Pinpoint the cell where the given text exists, returning its [x, y] midpoint coordinate. 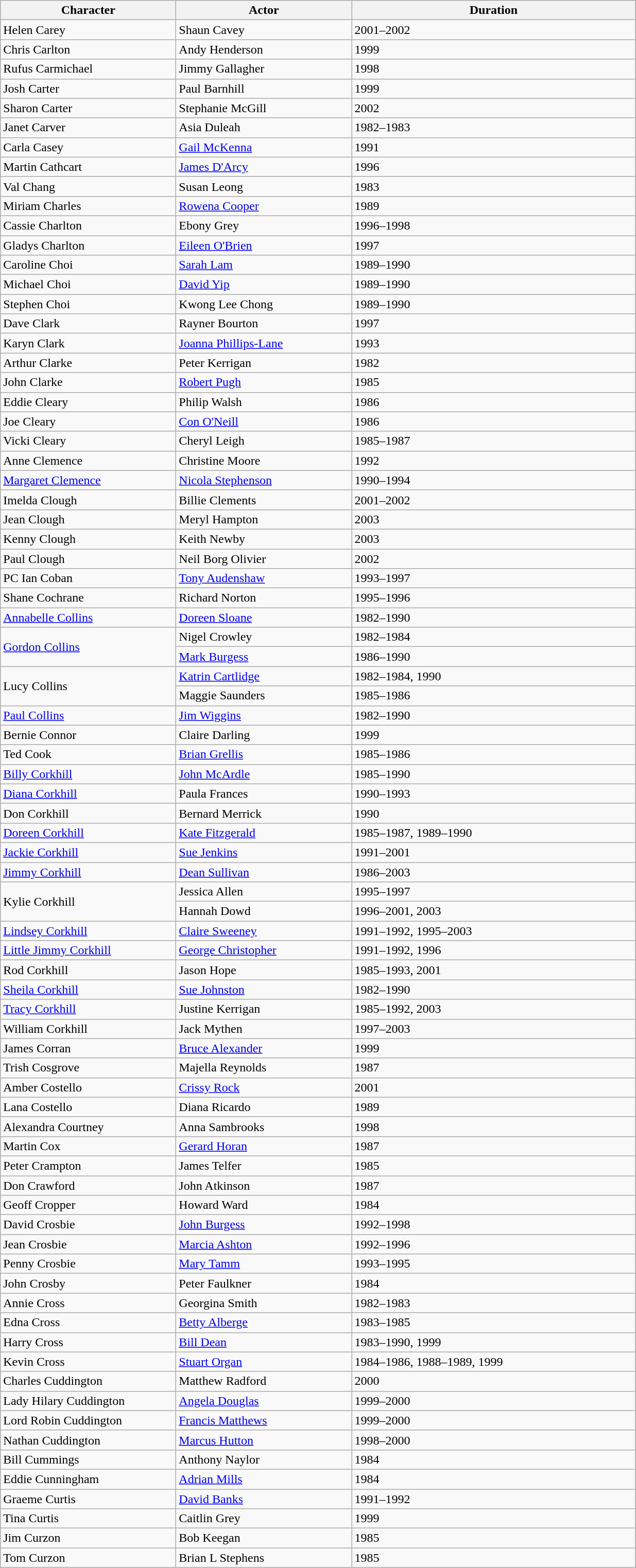
Michael Choi [89, 285]
Eileen O'Brien [264, 245]
Anna Sambrooks [264, 1126]
Graeme Curtis [89, 1499]
1986–2003 [493, 872]
Rod Corkhill [89, 970]
Con O'Neill [264, 421]
Paula Frances [264, 794]
Matthew Radford [264, 1381]
Josh Carter [89, 89]
Stephen Choi [89, 304]
Katrin Cartlidge [264, 676]
Kevin Cross [89, 1362]
Lindsey Corkhill [89, 931]
1985–1987 [493, 441]
Ebony Grey [264, 225]
Harry Cross [89, 1342]
Jean Clough [89, 519]
Asia Duleah [264, 128]
Peter Kerrigan [264, 363]
Character [89, 10]
Brian L Stephens [264, 1558]
Kylie Corkhill [89, 902]
Miriam Charles [89, 206]
Don Corkhill [89, 813]
1985–1990 [493, 774]
Cheryl Leigh [264, 441]
Bruce Alexander [264, 1048]
Bill Cummings [89, 1459]
Paul Barnhill [264, 89]
Duration [493, 10]
Rowena Cooper [264, 206]
Margaret Clemence [89, 480]
Martin Cathcart [89, 167]
1995–1997 [493, 892]
1995–1996 [493, 598]
1990–1994 [493, 480]
Eddie Cunningham [89, 1479]
Joe Cleary [89, 421]
Tracy Corkhill [89, 1009]
James Telfer [264, 1166]
James D'Arcy [264, 167]
Diana Corkhill [89, 794]
Shaun Cavey [264, 30]
1992–1998 [493, 1225]
Howard Ward [264, 1205]
Trish Cosgrove [89, 1068]
Gordon Collins [89, 647]
Nigel Crowley [264, 637]
Tina Curtis [89, 1519]
Bernard Merrick [264, 813]
1993–1997 [493, 578]
Sue Johnston [264, 990]
Jean Crosbie [89, 1244]
Sarah Lam [264, 265]
Brian Grellis [264, 754]
Maggie Saunders [264, 696]
Philip Walsh [264, 402]
Robert Pugh [264, 382]
Meryl Hampton [264, 519]
Jim Wiggins [264, 715]
Vicki Cleary [89, 441]
Bob Keegan [264, 1538]
1998–2000 [493, 1440]
Nicola Stephenson [264, 480]
1982–1984 [493, 637]
Marcia Ashton [264, 1244]
1985–1993, 2001 [493, 970]
Kwong Lee Chong [264, 304]
Caroline Choi [89, 265]
Claire Darling [264, 735]
2000 [493, 1381]
Claire Sweeney [264, 931]
1982 [493, 363]
Charles Cuddington [89, 1381]
1985–1992, 2003 [493, 1009]
Doreen Corkhill [89, 833]
1983 [493, 186]
Janet Carver [89, 128]
Nathan Cuddington [89, 1440]
Gerard Horan [264, 1146]
David Yip [264, 285]
Jason Hope [264, 970]
Penny Crosbie [89, 1264]
1983–1985 [493, 1323]
Angela Douglas [264, 1401]
Rufus Carmichael [89, 69]
Crissy Rock [264, 1087]
Tony Audenshaw [264, 578]
George Christopher [264, 950]
Little Jimmy Corkhill [89, 950]
Neil Borg Olivier [264, 558]
Mark Burgess [264, 657]
1985–1987, 1989–1990 [493, 833]
Cassie Charlton [89, 225]
Edna Cross [89, 1323]
Eddie Cleary [89, 402]
Jimmy Gallagher [264, 69]
1996 [493, 167]
Stuart Organ [264, 1362]
Billy Corkhill [89, 774]
1984–1986, 1988–1989, 1999 [493, 1362]
1991 [493, 147]
Rayner Bourton [264, 324]
Richard Norton [264, 598]
Actor [264, 10]
Sue Jenkins [264, 852]
Dean Sullivan [264, 872]
Doreen Sloane [264, 618]
1991–1992 [493, 1499]
John Atkinson [264, 1185]
1991–1992, 1995–2003 [493, 931]
Kate Fitzgerald [264, 833]
Mary Tamm [264, 1264]
Karyn Clark [89, 343]
Gail McKenna [264, 147]
Kenny Clough [89, 539]
1991–2001 [493, 852]
Diana Ricardo [264, 1107]
1996–2001, 2003 [493, 911]
Sharon Carter [89, 108]
Christine Moore [264, 461]
1996–1998 [493, 225]
Jimmy Corkhill [89, 872]
Majella Reynolds [264, 1068]
Peter Faulkner [264, 1283]
Lucy Collins [89, 686]
Caitlin Grey [264, 1519]
Shane Cochrane [89, 598]
Lana Costello [89, 1107]
Sheila Corkhill [89, 990]
Imelda Clough [89, 500]
Joanna Phillips-Lane [264, 343]
Jack Mythen [264, 1029]
Justine Kerrigan [264, 1009]
Marcus Hutton [264, 1440]
1993 [493, 343]
Bernie Connor [89, 735]
Hannah Dowd [264, 911]
Anthony Naylor [264, 1459]
Carla Casey [89, 147]
William Corkhill [89, 1029]
Martin Cox [89, 1146]
Georgina Smith [264, 1303]
Anne Clemence [89, 461]
Paul Collins [89, 715]
John Burgess [264, 1225]
1990–1993 [493, 794]
Tom Curzon [89, 1558]
Betty Alberge [264, 1323]
Andy Henderson [264, 49]
Gladys Charlton [89, 245]
Adrian Mills [264, 1479]
David Banks [264, 1499]
1986–1990 [493, 657]
1997–2003 [493, 1029]
Dave Clark [89, 324]
Susan Leong [264, 186]
Keith Newby [264, 539]
1982–1984, 1990 [493, 676]
1990 [493, 813]
Jim Curzon [89, 1538]
Bill Dean [264, 1342]
Ted Cook [89, 754]
John Crosby [89, 1283]
Billie Clements [264, 500]
John McArdle [264, 774]
PC Ian Coban [89, 578]
Amber Costello [89, 1087]
Paul Clough [89, 558]
John Clarke [89, 382]
Arthur Clarke [89, 363]
Annie Cross [89, 1303]
Annabelle Collins [89, 618]
James Corran [89, 1048]
Helen Carey [89, 30]
1983–1990, 1999 [493, 1342]
1993–1995 [493, 1264]
Chris Carlton [89, 49]
Jessica Allen [264, 892]
Val Chang [89, 186]
Lady Hilary Cuddington [89, 1401]
1991–1992, 1996 [493, 950]
Don Crawford [89, 1185]
Geoff Cropper [89, 1205]
David Crosbie [89, 1225]
Peter Crampton [89, 1166]
1992–1996 [493, 1244]
2001 [493, 1087]
Stephanie McGill [264, 108]
Lord Robin Cuddington [89, 1420]
Jackie Corkhill [89, 852]
1992 [493, 461]
Francis Matthews [264, 1420]
Alexandra Courtney [89, 1126]
